Find where the given text appears and provide that cell's center as [x, y] coordinate. 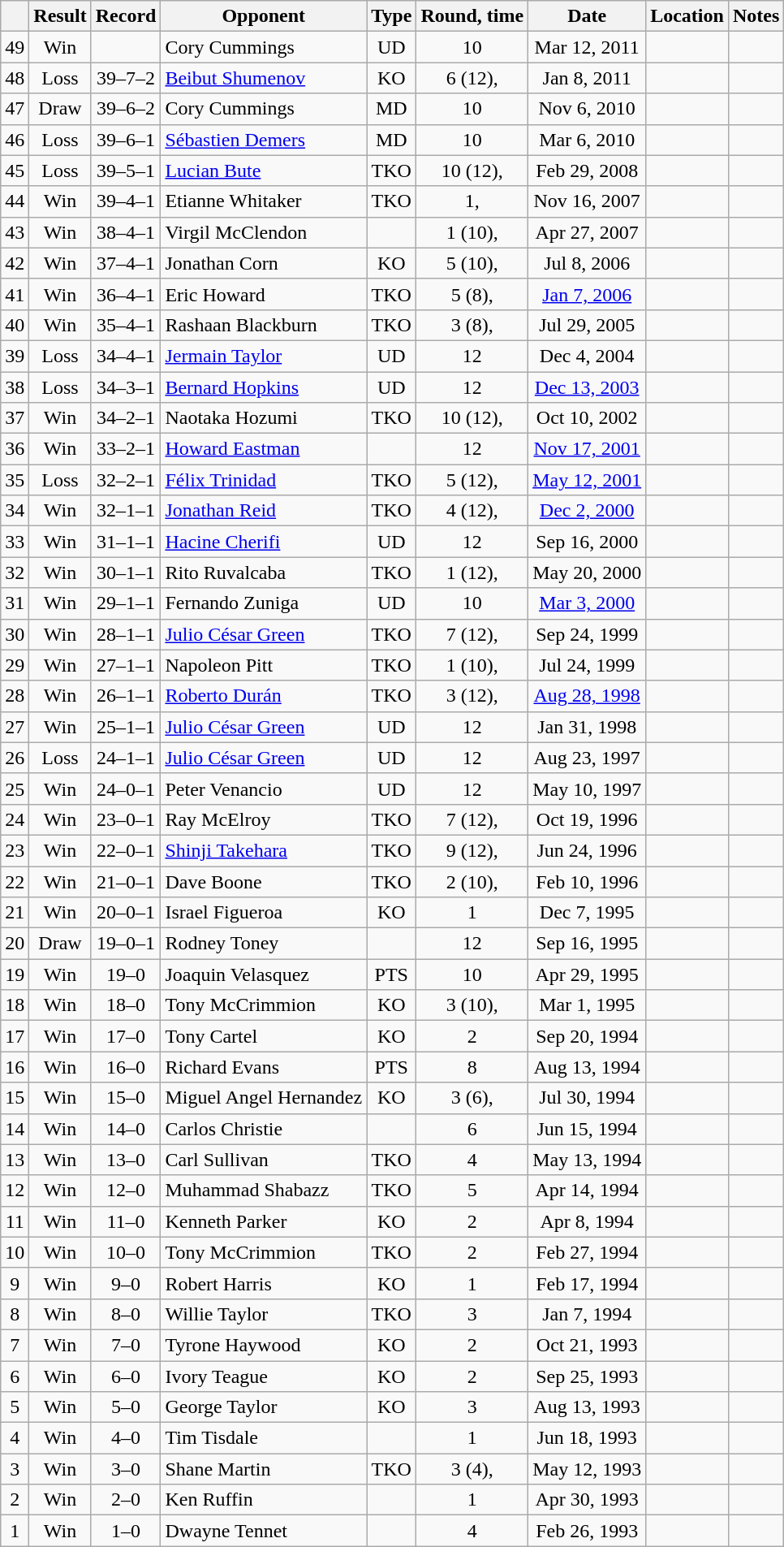
Nov 6, 2010 [588, 109]
Jul 8, 2006 [588, 263]
39 [15, 356]
Jun 15, 1994 [588, 1129]
Jan 31, 1998 [588, 727]
44 [15, 201]
Tyrone Haywood [264, 1345]
Shane Martin [264, 1469]
Dec 7, 1995 [588, 913]
Bernard Hopkins [264, 387]
24 [15, 819]
Feb 26, 1993 [588, 1531]
32–2–1 [126, 480]
Jan 7, 1994 [588, 1314]
34 [15, 511]
19–0–1 [126, 944]
May 13, 1994 [588, 1160]
Jul 30, 1994 [588, 1098]
27–1–1 [126, 665]
28 [15, 696]
9 (12), [472, 850]
Aug 23, 1997 [588, 758]
Oct 19, 1996 [588, 819]
16 [15, 1067]
19 [15, 974]
Tim Tisdale [264, 1438]
3–0 [126, 1469]
Ivory Teague [264, 1376]
25–1–1 [126, 727]
3 (8), [472, 325]
39–4–1 [126, 201]
Joaquin Velasquez [264, 974]
Feb 27, 1994 [588, 1252]
23–0–1 [126, 819]
Virgil McClendon [264, 232]
15–0 [126, 1098]
George Taylor [264, 1407]
Napoleon Pitt [264, 665]
Nov 17, 2001 [588, 449]
32–1–1 [126, 511]
2 (10), [472, 881]
Dec 13, 2003 [588, 387]
2–0 [126, 1500]
Carlos Christie [264, 1129]
18 [15, 1005]
Miguel Angel Hernandez [264, 1098]
28–1–1 [126, 634]
Sep 25, 1993 [588, 1376]
34–3–1 [126, 387]
17 [15, 1036]
36–4–1 [126, 294]
24–0–1 [126, 789]
3 (6), [472, 1098]
1, [472, 201]
Apr 27, 2007 [588, 232]
Carl Sullivan [264, 1160]
Fernando Zuniga [264, 603]
Rodney Toney [264, 944]
39–6–1 [126, 140]
6 (12), [472, 78]
5 (8), [472, 294]
Beibut Shumenov [264, 78]
13–0 [126, 1160]
Mar 12, 2011 [588, 47]
9–0 [126, 1283]
47 [15, 109]
7–0 [126, 1345]
22 [15, 881]
Shinji Takehara [264, 850]
25 [15, 789]
30–1–1 [126, 573]
Mar 3, 2000 [588, 603]
Tony Cartel [264, 1036]
1–0 [126, 1531]
Apr 14, 1994 [588, 1190]
Mar 6, 2010 [588, 140]
8–0 [126, 1314]
Jun 18, 1993 [588, 1438]
Eric Howard [264, 294]
30 [15, 634]
Aug 28, 1998 [588, 696]
Ken Ruffin [264, 1500]
Notes [756, 16]
Oct 10, 2002 [588, 418]
5–0 [126, 1407]
34–2–1 [126, 418]
5 (10), [472, 263]
Nov 16, 2007 [588, 201]
20 [15, 944]
24–1–1 [126, 758]
5 (12), [472, 480]
May 10, 1997 [588, 789]
3 (12), [472, 696]
16–0 [126, 1067]
19–0 [126, 974]
Roberto Durán [264, 696]
26–1–1 [126, 696]
23 [15, 850]
Date [588, 16]
Type [391, 16]
Sep 20, 1994 [588, 1036]
39–7–2 [126, 78]
27 [15, 727]
22–0–1 [126, 850]
15 [15, 1098]
31–1–1 [126, 542]
Rito Ruvalcaba [264, 573]
Kenneth Parker [264, 1221]
46 [15, 140]
4 (12), [472, 511]
34–4–1 [126, 356]
Muhammad Shabazz [264, 1190]
14 [15, 1129]
21 [15, 913]
Jan 8, 2011 [588, 78]
29–1–1 [126, 603]
11–0 [126, 1221]
May 12, 1993 [588, 1469]
41 [15, 294]
Richard Evans [264, 1067]
Location [687, 16]
Willie Taylor [264, 1314]
Apr 8, 1994 [588, 1221]
17–0 [126, 1036]
Jun 24, 1996 [588, 850]
10–0 [126, 1252]
Oct 21, 1993 [588, 1345]
49 [15, 47]
26 [15, 758]
33 [15, 542]
40 [15, 325]
Jonathan Corn [264, 263]
Result [60, 16]
Ray McElroy [264, 819]
39–6–2 [126, 109]
Sep 16, 1995 [588, 944]
Jermain Taylor [264, 356]
Dec 2, 2000 [588, 511]
35 [15, 480]
38 [15, 387]
1 (12), [472, 573]
Jul 24, 1999 [588, 665]
11 [15, 1221]
Feb 17, 1994 [588, 1283]
Sébastien Demers [264, 140]
4–0 [126, 1438]
Etianne Whitaker [264, 201]
Dwayne Tennet [264, 1531]
29 [15, 665]
Dec 4, 2004 [588, 356]
32 [15, 573]
Opponent [264, 16]
12–0 [126, 1190]
31 [15, 603]
Feb 10, 1996 [588, 881]
Aug 13, 1994 [588, 1067]
35–4–1 [126, 325]
May 20, 2000 [588, 573]
39–5–1 [126, 171]
Aug 13, 1993 [588, 1407]
45 [15, 171]
14–0 [126, 1129]
Rashaan Blackburn [264, 325]
43 [15, 232]
Naotaka Hozumi [264, 418]
Jul 29, 2005 [588, 325]
Mar 1, 1995 [588, 1005]
Howard Eastman [264, 449]
38–4–1 [126, 232]
18–0 [126, 1005]
48 [15, 78]
Record [126, 16]
21–0–1 [126, 881]
Round, time [472, 16]
37–4–1 [126, 263]
9 [15, 1283]
6–0 [126, 1376]
20–0–1 [126, 913]
Sep 16, 2000 [588, 542]
Jan 7, 2006 [588, 294]
42 [15, 263]
Sep 24, 1999 [588, 634]
Hacine Cherifi [264, 542]
Dave Boone [264, 881]
Jonathan Reid [264, 511]
33–2–1 [126, 449]
Apr 30, 1993 [588, 1500]
Apr 29, 1995 [588, 974]
Félix Trinidad [264, 480]
Robert Harris [264, 1283]
13 [15, 1160]
3 (10), [472, 1005]
Israel Figueroa [264, 913]
May 12, 2001 [588, 480]
36 [15, 449]
Lucian Bute [264, 171]
3 (4), [472, 1469]
Peter Venancio [264, 789]
37 [15, 418]
Feb 29, 2008 [588, 171]
7 [15, 1345]
